From the cell containing the given text, extract its center point as (X, Y) coordinate. 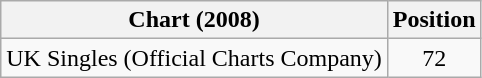
Position (434, 20)
72 (434, 58)
Chart (2008) (194, 20)
UK Singles (Official Charts Company) (194, 58)
